Detect which cell encompasses the target text, then output its [x, y] center coordinate. 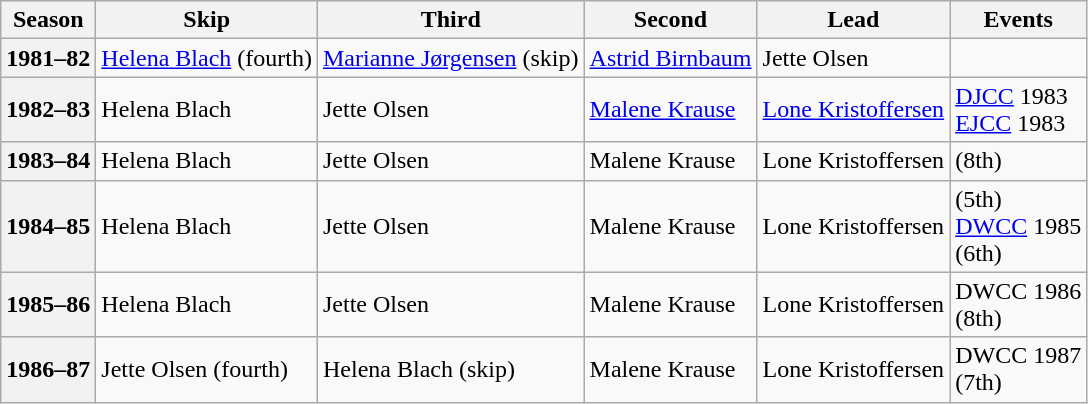
Jette Olsen (fourth) [207, 370]
Third [450, 20]
Astrid Birnbaum [670, 58]
1986–87 [48, 370]
1982–83 [48, 110]
(5th)DWCC 1985 (6th) [1018, 226]
DJCC 1983 EJCC 1983 [1018, 110]
DWCC 1986 (8th) [1018, 304]
(8th) [1018, 161]
Marianne Jørgensen (skip) [450, 58]
1981–82 [48, 58]
1983–84 [48, 161]
1985–86 [48, 304]
DWCC 1987 (7th) [1018, 370]
1984–85 [48, 226]
Skip [207, 20]
Helena Blach (skip) [450, 370]
Season [48, 20]
Lead [854, 20]
Events [1018, 20]
Helena Blach (fourth) [207, 58]
Second [670, 20]
